Scan for the cell matching the given text and deliver its (X, Y) coordinate at center. 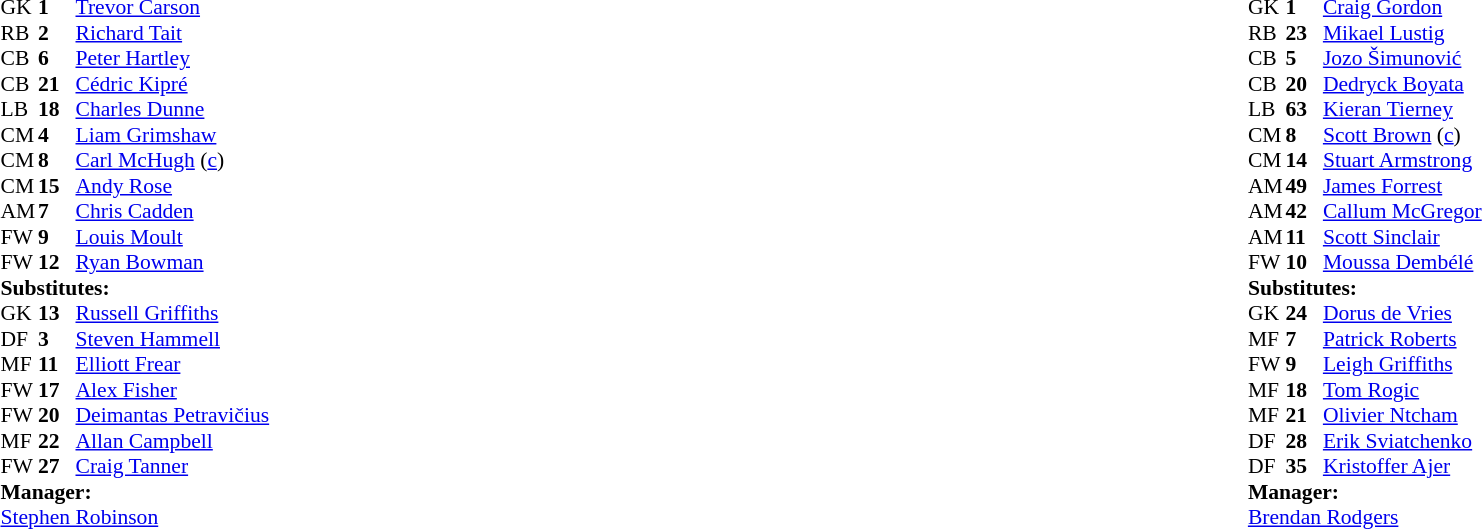
22 (57, 441)
Kristoffer Ajer (1402, 467)
28 (1304, 441)
Ryan Bowman (173, 263)
Erik Sviatchenko (1402, 441)
Scott Sinclair (1402, 237)
James Forrest (1402, 186)
Liam Grimshaw (173, 135)
Leigh Griffiths (1402, 365)
27 (57, 467)
Craig Tanner (173, 467)
Stuart Armstrong (1402, 161)
3 (57, 339)
Kieran Tierney (1402, 109)
17 (57, 390)
Deimantas Petravičius (173, 415)
Callum McGregor (1402, 211)
Dedryck Boyata (1402, 84)
5 (1304, 59)
Elliott Frear (173, 365)
12 (57, 263)
Scott Brown (c) (1402, 135)
4 (57, 135)
Steven Hammell (173, 339)
63 (1304, 109)
13 (57, 313)
Olivier Ntcham (1402, 415)
Louis Moult (173, 237)
10 (1304, 263)
Peter Hartley (173, 59)
49 (1304, 186)
6 (57, 59)
Jozo Šimunović (1402, 59)
15 (57, 186)
Cédric Kipré (173, 84)
Alex Fisher (173, 390)
24 (1304, 313)
42 (1304, 211)
Chris Cadden (173, 211)
14 (1304, 161)
35 (1304, 467)
Richard Tait (173, 33)
Allan Campbell (173, 441)
Russell Griffiths (173, 313)
Tom Rogic (1402, 390)
Moussa Dembélé (1402, 263)
Mikael Lustig (1402, 33)
Andy Rose (173, 186)
Dorus de Vries (1402, 313)
Carl McHugh (c) (173, 161)
Charles Dunne (173, 109)
Patrick Roberts (1402, 339)
2 (57, 33)
23 (1304, 33)
